Identify which cell holds the provided text, then report its (X, Y) central coordinate. 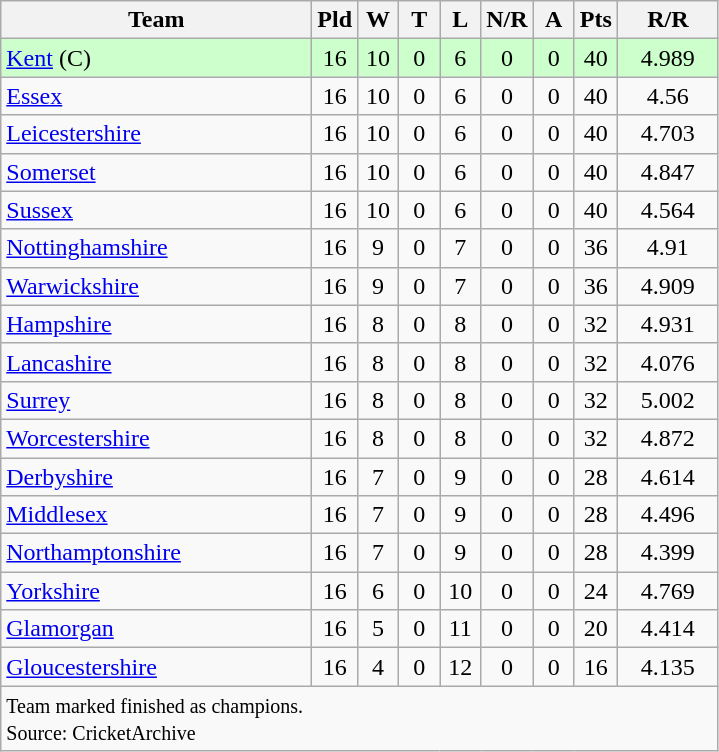
11 (460, 629)
4.989 (668, 58)
T (420, 20)
4.496 (668, 515)
4.56 (668, 96)
4.872 (668, 438)
4.909 (668, 286)
W (378, 20)
N/R (507, 20)
Essex (156, 96)
4.847 (668, 172)
Nottinghamshire (156, 248)
5.002 (668, 400)
4.135 (668, 667)
4 (378, 667)
5 (378, 629)
Northamptonshire (156, 553)
Middlesex (156, 515)
Team (156, 20)
Surrey (156, 400)
4.076 (668, 362)
Sussex (156, 210)
20 (596, 629)
4.399 (668, 553)
4.703 (668, 134)
Glamorgan (156, 629)
4.91 (668, 248)
A (554, 20)
Yorkshire (156, 591)
Leicestershire (156, 134)
Team marked finished as champions.Source: CricketArchive (360, 718)
4.414 (668, 629)
Kent (C) (156, 58)
4.614 (668, 477)
Lancashire (156, 362)
Gloucestershire (156, 667)
4.564 (668, 210)
R/R (668, 20)
Somerset (156, 172)
4.769 (668, 591)
12 (460, 667)
L (460, 20)
Worcestershire (156, 438)
24 (596, 591)
Derbyshire (156, 477)
Pld (335, 20)
Pts (596, 20)
Warwickshire (156, 286)
Hampshire (156, 324)
4.931 (668, 324)
